Scan for the cell matching the given text and deliver its (X, Y) coordinate at center. 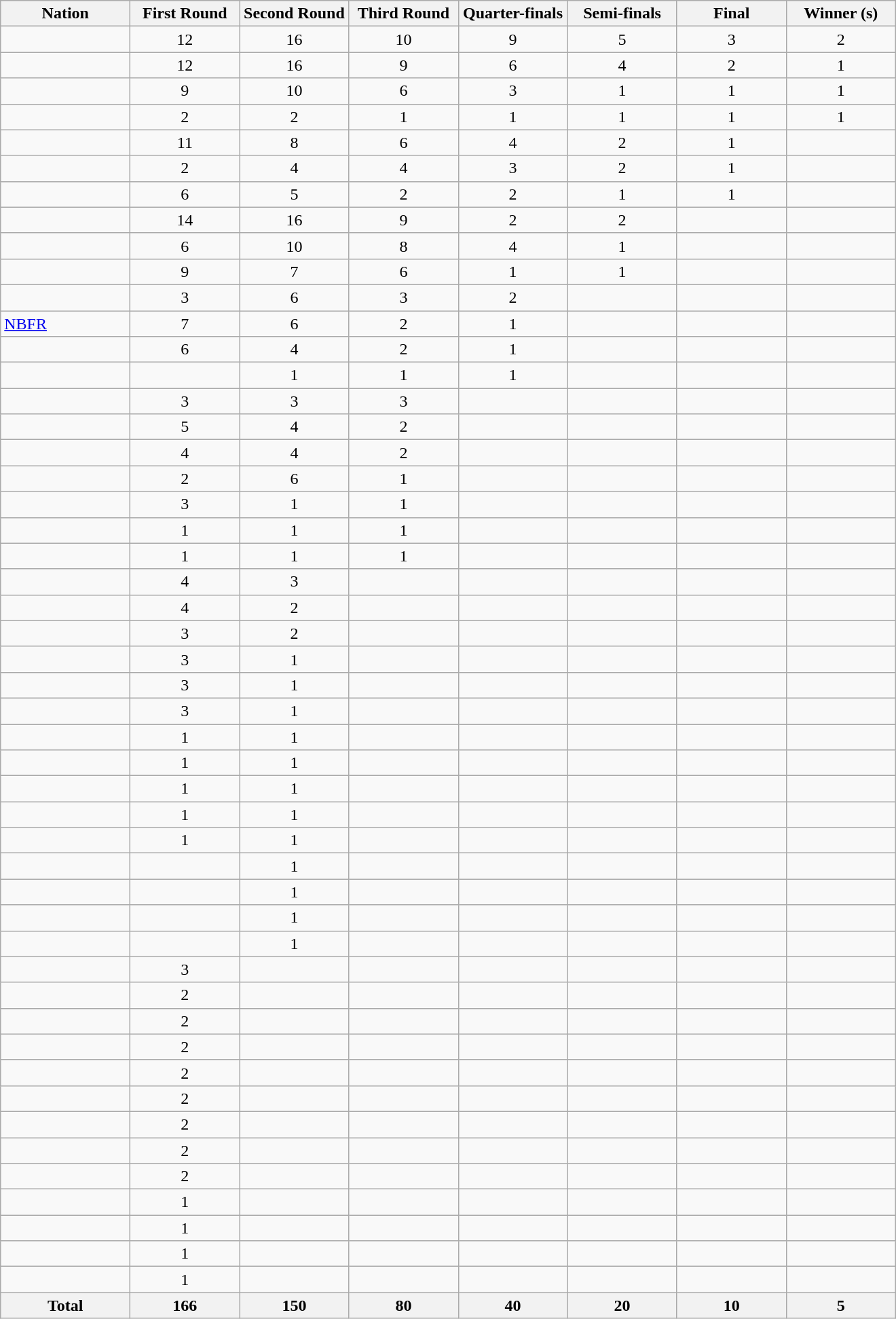
80 (403, 1305)
NBFR (65, 324)
Third Round (403, 14)
11 (185, 143)
Nation (65, 14)
Final (732, 14)
166 (185, 1305)
150 (295, 1305)
Winner (s) (840, 14)
Semi-finals (622, 14)
First Round (185, 14)
Total (65, 1305)
40 (513, 1305)
Second Round (295, 14)
14 (185, 220)
Quarter-finals (513, 14)
20 (622, 1305)
